Locate the cell with the specified text and output its (x, y) center coordinate. 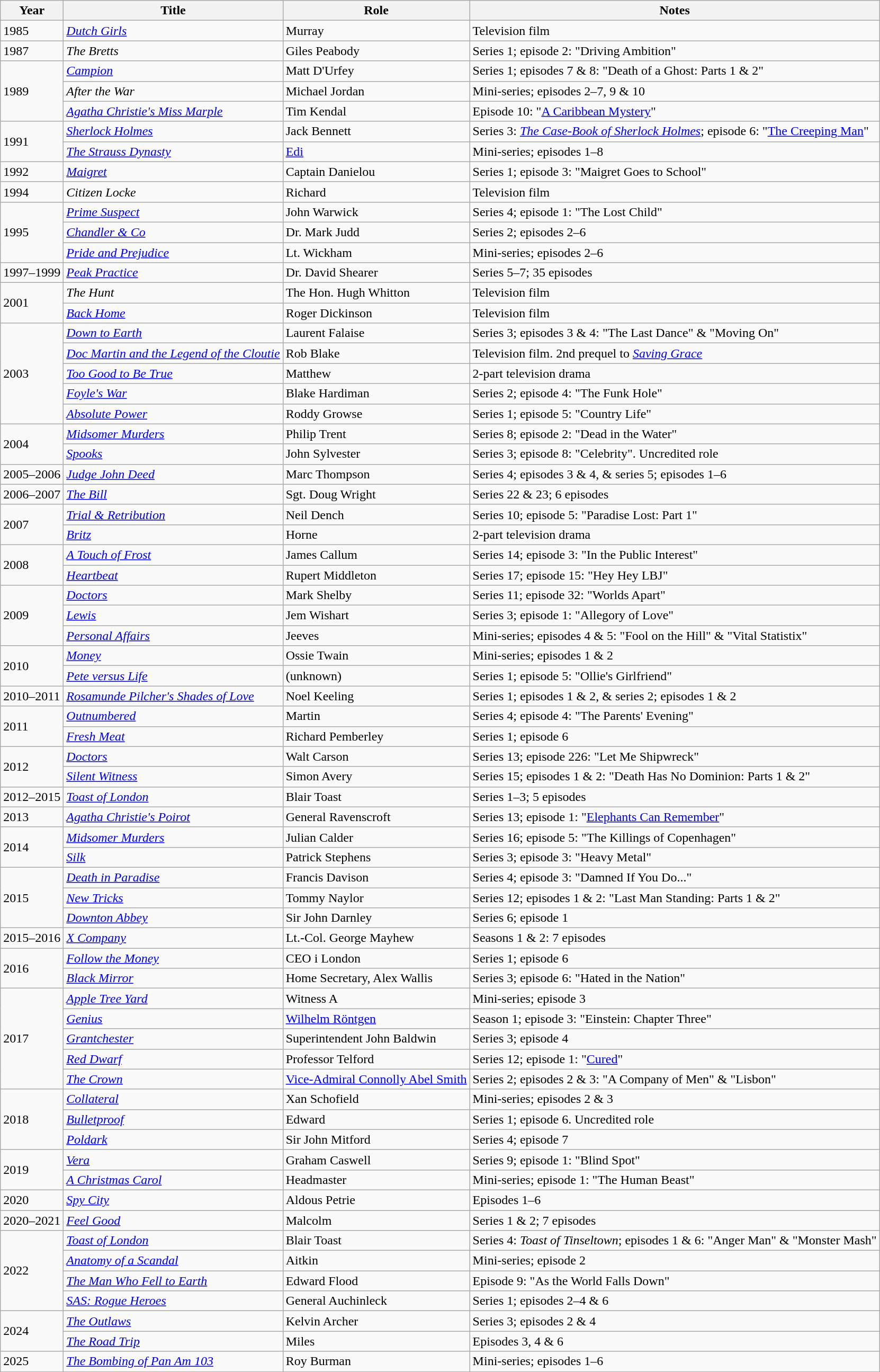
After the War (173, 91)
Absolute Power (173, 414)
2009 (32, 616)
Maigret (173, 172)
2008 (32, 565)
Pete versus Life (173, 676)
Matthew (376, 373)
2010–2011 (32, 696)
Pride and Prejudice (173, 253)
Edward Flood (376, 1281)
Mini-series; episode 2 (675, 1261)
Series 14; episode 3: "In the Public Interest" (675, 555)
Series 1; episode 5: "Ollie's Girlfriend" (675, 676)
Follow the Money (173, 958)
Neil Dench (376, 514)
X Company (173, 938)
Role (376, 11)
2020–2021 (32, 1220)
John Warwick (376, 212)
Episode 9: "As the World Falls Down" (675, 1281)
1992 (32, 172)
Mini-series; episodes 1–8 (675, 152)
Series 6; episode 1 (675, 918)
Roy Burman (376, 1361)
Martin (376, 716)
Series 3; episodes 3 & 4: "The Last Dance" & "Moving On" (675, 333)
Mini-series; episodes 1–6 (675, 1361)
Britz (173, 534)
Richard Pemberley (376, 736)
2004 (32, 444)
Feel Good (173, 1220)
The Strauss Dynasty (173, 152)
Series 12; episodes 1 & 2: "Last Man Standing: Parts 1 & 2" (675, 898)
Chandler & Co (173, 232)
Series 1; episodes 1 & 2, & series 2; episodes 1 & 2 (675, 696)
Death in Paradise (173, 877)
Miles (376, 1341)
Title (173, 11)
Television film. 2nd prequel to Saving Grace (675, 353)
Series 13; episode 226: "Let Me Shipwreck" (675, 756)
Series 4: Toast of Tinseltown; episodes 1 & 6: "Anger Man" & "Monster Mash" (675, 1241)
Witness A (376, 999)
Patrick Stephens (376, 857)
Series 9; episode 1: "Blind Spot" (675, 1160)
Wilhelm Röntgen (376, 1019)
Lt.-Col. George Mayhew (376, 938)
Campion (173, 71)
Series 3; episode 6: "Hated in the Nation" (675, 978)
The Road Trip (173, 1341)
The Man Who Fell to Earth (173, 1281)
2010 (32, 666)
The Hunt (173, 293)
Series 12; episode 1: "Cured" (675, 1059)
Series 3; episodes 2 & 4 (675, 1321)
Series 1; episode 5: "Country Life" (675, 414)
Outnumbered (173, 716)
Series 4; episode 7 (675, 1139)
Seasons 1 & 2: 7 episodes (675, 938)
Trial & Retribution (173, 514)
Aitkin (376, 1261)
Mini-series; episodes 2 & 3 (675, 1099)
Xan Schofield (376, 1099)
Series 2; episodes 2 & 3: "A Company of Men" & "Lisbon" (675, 1079)
Headmaster (376, 1180)
Notes (675, 11)
2005–2006 (32, 474)
Spy City (173, 1200)
Sgt. Doug Wright (376, 494)
Giles Peabody (376, 51)
Lt. Wickham (376, 253)
Judge John Deed (173, 474)
Prime Suspect (173, 212)
Grantchester (173, 1039)
Marc Thompson (376, 474)
(unknown) (376, 676)
2022 (32, 1271)
2017 (32, 1039)
Series 3; episode 3: "Heavy Metal" (675, 857)
2001 (32, 303)
Jack Bennett (376, 131)
Doc Martin and the Legend of the Cloutie (173, 353)
Philip Trent (376, 434)
Richard (376, 192)
Series 10; episode 5: "Paradise Lost: Part 1" (675, 514)
Series 2; episodes 2–6 (675, 232)
1997–1999 (32, 273)
2011 (32, 726)
Sir John Darnley (376, 918)
Spooks (173, 454)
The Hon. Hugh Whitton (376, 293)
Citizen Locke (173, 192)
Graham Caswell (376, 1160)
Black Mirror (173, 978)
The Bretts (173, 51)
Episodes 3, 4 & 6 (675, 1341)
Agatha Christie's Miss Marple (173, 111)
The Bill (173, 494)
Home Secretary, Alex Wallis (376, 978)
Series 17; episode 15: "Hey Hey LBJ" (675, 575)
Fresh Meat (173, 736)
2018 (32, 1119)
2020 (32, 1200)
Series 3; episode 4 (675, 1039)
The Crown (173, 1079)
Mini-series; episodes 1 & 2 (675, 656)
Back Home (173, 313)
Murray (376, 31)
Sir John Mitford (376, 1139)
Series 1; episode 6. Uncredited role (675, 1119)
1995 (32, 232)
Blake Hardiman (376, 394)
Apple Tree Yard (173, 999)
Series 1; episodes 2–4 & 6 (675, 1301)
Dr. Mark Judd (376, 232)
Series 3; episode 8: "Celebrity". Uncredited role (675, 454)
Sherlock Holmes (173, 131)
A Christmas Carol (173, 1180)
1985 (32, 31)
Francis Davison (376, 877)
Series 5–7; 35 episodes (675, 273)
Series 13; episode 1: "Elephants Can Remember" (675, 817)
Series 1 & 2; 7 episodes (675, 1220)
Series 2; episode 4: "The Funk Hole" (675, 394)
Roddy Growse (376, 414)
Vice-Admiral Connolly Abel Smith (376, 1079)
1989 (32, 91)
Kelvin Archer (376, 1321)
Year (32, 11)
2019 (32, 1170)
John Sylvester (376, 454)
Ossie Twain (376, 656)
2006–2007 (32, 494)
Noel Keeling (376, 696)
CEO i London (376, 958)
1987 (32, 51)
Money (173, 656)
Tim Kendal (376, 111)
2014 (32, 847)
A Touch of Frost (173, 555)
Poldark (173, 1139)
Series 4; episode 1: "The Lost Child" (675, 212)
Mark Shelby (376, 595)
Downton Abbey (173, 918)
General Auchinleck (376, 1301)
James Callum (376, 555)
Season 1; episode 3: "Einstein: Chapter Three" (675, 1019)
Mini-series; episodes 2–6 (675, 253)
Series 16; episode 5: "The Killings of Copenhagen" (675, 837)
Peak Practice (173, 273)
Silent Witness (173, 777)
Jeeves (376, 636)
Mini-series; episodes 2–7, 9 & 10 (675, 91)
Matt D'Urfey (376, 71)
Series 3: The Case-Book of Sherlock Holmes; episode 6: "The Creeping Man" (675, 131)
Foyle's War (173, 394)
2013 (32, 817)
2012–2015 (32, 797)
Jem Wishart (376, 616)
Agatha Christie's Poirot (173, 817)
Mini-series; episode 1: "The Human Beast" (675, 1180)
Rob Blake (376, 353)
2016 (32, 968)
Anatomy of a Scandal (173, 1261)
Rosamunde Pilcher's Shades of Love (173, 696)
Series 1–3; 5 episodes (675, 797)
2012 (32, 767)
Series 4; episodes 3 & 4, & series 5; episodes 1–6 (675, 474)
Heartbeat (173, 575)
Series 4; episode 4: "The Parents' Evening" (675, 716)
Walt Carson (376, 756)
Red Dwarf (173, 1059)
The Bombing of Pan Am 103 (173, 1361)
2024 (32, 1331)
Series 15; episodes 1 & 2: "Death Has No Dominion: Parts 1 & 2" (675, 777)
General Ravenscroft (376, 817)
New Tricks (173, 898)
Roger Dickinson (376, 313)
Superintendent John Baldwin (376, 1039)
Series 1; episodes 7 & 8: "Death of a Ghost: Parts 1 & 2" (675, 71)
2007 (32, 524)
Series 8; episode 2: "Dead in the Water" (675, 434)
Collateral (173, 1099)
SAS: Rogue Heroes (173, 1301)
Series 22 & 23; 6 episodes (675, 494)
Mini-series; episode 3 (675, 999)
Silk (173, 857)
Professor Telford (376, 1059)
2015–2016 (32, 938)
Bulletproof (173, 1119)
Too Good to Be True (173, 373)
Personal Affairs (173, 636)
1994 (32, 192)
Dr. David Shearer (376, 273)
Genius (173, 1019)
Series 1; episode 2: "Driving Ambition" (675, 51)
Episodes 1–6 (675, 1200)
Malcolm (376, 1220)
1991 (32, 141)
Rupert Middleton (376, 575)
Down to Earth (173, 333)
Aldous Petrie (376, 1200)
Dutch Girls (173, 31)
Series 1; episode 3: "Maigret Goes to School" (675, 172)
Julian Calder (376, 837)
Laurent Falaise (376, 333)
Horne (376, 534)
Series 4; episode 3: "Damned If You Do..." (675, 877)
Edward (376, 1119)
Series 11; episode 32: "Worlds Apart" (675, 595)
2015 (32, 897)
Simon Avery (376, 777)
The Outlaws (173, 1321)
Edi (376, 152)
Series 3; episode 1: "Allegory of Love" (675, 616)
Tommy Naylor (376, 898)
Vera (173, 1160)
Mini-series; episodes 4 & 5: "Fool on the Hill" & "Vital Statistix" (675, 636)
Michael Jordan (376, 91)
2025 (32, 1361)
Episode 10: "A Caribbean Mystery" (675, 111)
2003 (32, 373)
Captain Danielou (376, 172)
Lewis (173, 616)
